Capture the cell that displays the provided text and extract its [X, Y] central coordinate. 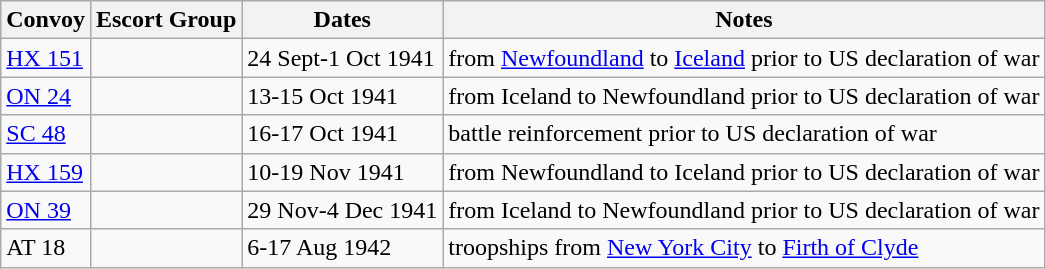
AT 18 [46, 248]
29 Nov-4 Dec 1941 [342, 210]
16-17 Oct 1941 [342, 134]
Dates [342, 20]
ON 39 [46, 210]
6-17 Aug 1942 [342, 248]
13-15 Oct 1941 [342, 96]
battle reinforcement prior to US declaration of war [744, 134]
ON 24 [46, 96]
Escort Group [166, 20]
troopships from New York City to Firth of Clyde [744, 248]
Notes [744, 20]
HX 159 [46, 172]
Convoy [46, 20]
10-19 Nov 1941 [342, 172]
24 Sept-1 Oct 1941 [342, 58]
HX 151 [46, 58]
SC 48 [46, 134]
